Find where the given text appears and provide that cell's center as [X, Y] coordinate. 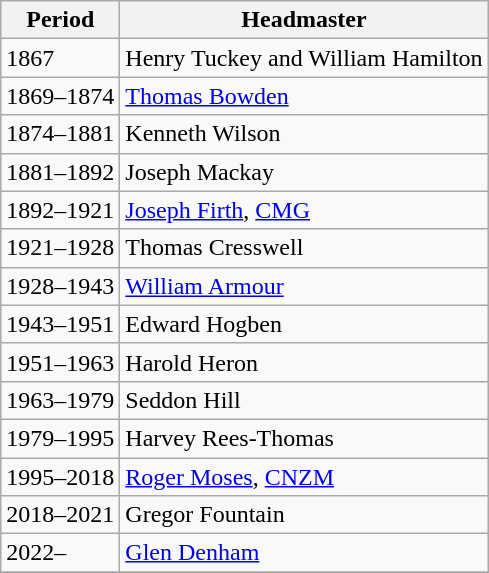
1874–1881 [60, 134]
Thomas Bowden [304, 96]
Headmaster [304, 20]
1995–2018 [60, 477]
Gregor Fountain [304, 515]
1892–1921 [60, 210]
Harvey Rees-Thomas [304, 438]
William Armour [304, 286]
2018–2021 [60, 515]
1921–1928 [60, 248]
Seddon Hill [304, 400]
Harold Heron [304, 362]
1943–1951 [60, 324]
Joseph Mackay [304, 172]
Period [60, 20]
Roger Moses, CNZM [304, 477]
1867 [60, 58]
1951–1963 [60, 362]
1963–1979 [60, 400]
1979–1995 [60, 438]
1881–1892 [60, 172]
Glen Denham [304, 553]
2022– [60, 553]
Thomas Cresswell [304, 248]
1928–1943 [60, 286]
Joseph Firth, CMG [304, 210]
Kenneth Wilson [304, 134]
Edward Hogben [304, 324]
1869–1874 [60, 96]
Henry Tuckey and William Hamilton [304, 58]
